Extract the [X, Y] coordinate from the center of the cell holding the provided text.  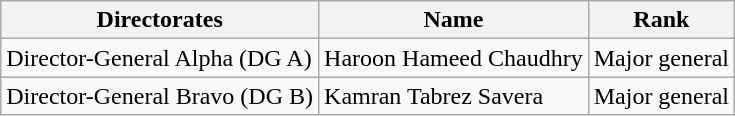
Directorates [160, 20]
Haroon Hameed Chaudhry [454, 58]
Name [454, 20]
Director-General Bravo (DG B) [160, 96]
Director-General Alpha (DG A) [160, 58]
Rank [661, 20]
Kamran Tabrez Savera [454, 96]
